Find where the given text appears and provide that cell's center as (X, Y) coordinate. 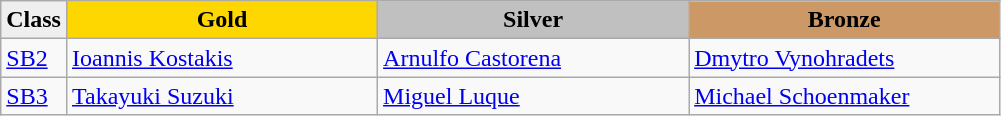
Arnulfo Castorena (534, 58)
Bronze (844, 20)
Takayuki Suzuki (222, 96)
Miguel Luque (534, 96)
SB2 (34, 58)
SB3 (34, 96)
Silver (534, 20)
Dmytro Vynohradets (844, 58)
Ioannis Kostakis (222, 58)
Class (34, 20)
Michael Schoenmaker (844, 96)
Gold (222, 20)
